Find where the given text appears and provide that cell's center as [x, y] coordinate. 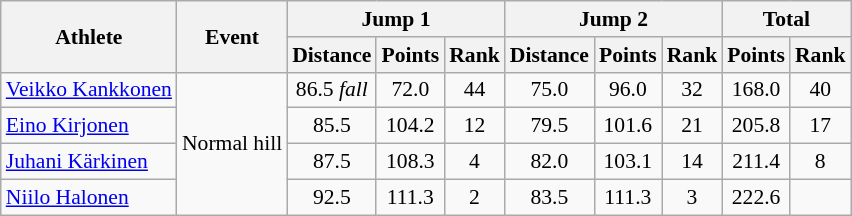
92.5 [332, 197]
103.1 [628, 162]
205.8 [756, 126]
168.0 [756, 90]
Eino Kirjonen [89, 126]
40 [820, 90]
75.0 [550, 90]
104.2 [410, 126]
108.3 [410, 162]
96.0 [628, 90]
8 [820, 162]
101.6 [628, 126]
Veikko Kankkonen [89, 90]
12 [474, 126]
83.5 [550, 197]
44 [474, 90]
211.4 [756, 162]
21 [692, 126]
87.5 [332, 162]
Total [786, 19]
Event [232, 36]
Normal hill [232, 143]
Athlete [89, 36]
82.0 [550, 162]
72.0 [410, 90]
Jump 2 [614, 19]
3 [692, 197]
79.5 [550, 126]
86.5 fall [332, 90]
14 [692, 162]
17 [820, 126]
2 [474, 197]
32 [692, 90]
4 [474, 162]
Jump 1 [396, 19]
Niilo Halonen [89, 197]
222.6 [756, 197]
Juhani Kärkinen [89, 162]
85.5 [332, 126]
